From the cell containing the given text, extract its center point as (X, Y) coordinate. 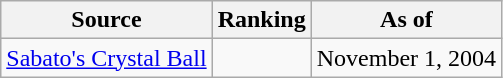
Ranking (262, 20)
Sabato's Crystal Ball (106, 58)
November 1, 2004 (406, 58)
As of (406, 20)
Source (106, 20)
